Output the (X, Y) coordinate of the center of the cell containing the given text.  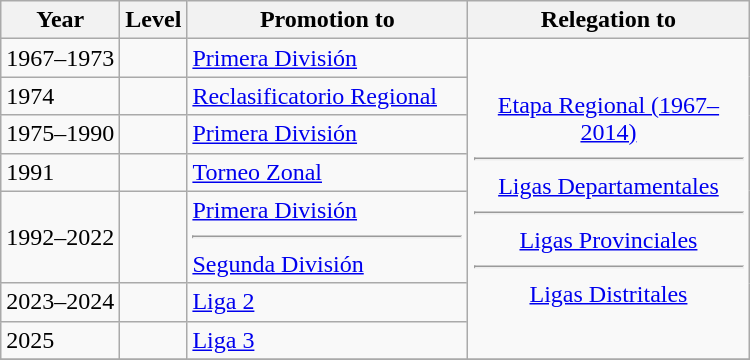
1967–1973 (60, 58)
Primera División Segunda División (328, 237)
Torneo Zonal (328, 172)
Year (60, 20)
2023–2024 (60, 302)
Etapa Regional (1967–2014)Ligas DepartamentalesLigas ProvincialesLigas Distritales (608, 199)
Level (154, 20)
Liga 3 (328, 340)
2025 (60, 340)
Relegation to (608, 20)
1991 (60, 172)
1992–2022 (60, 237)
1975–1990 (60, 134)
1974 (60, 96)
Reclasificatorio Regional (328, 96)
Liga 2 (328, 302)
Promotion to (328, 20)
